Determine the [x, y] coordinate at the center of the cell enclosing the given text.  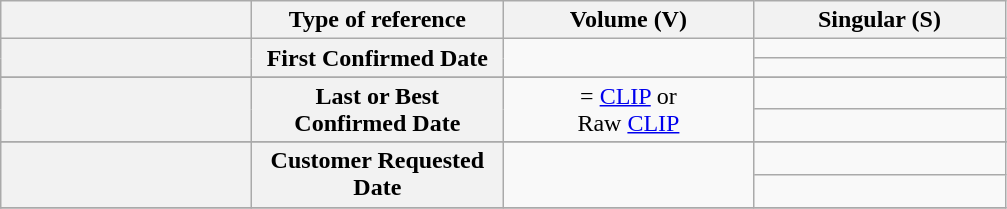
Type of reference [378, 20]
Singular (S) [880, 20]
= CLIP orRaw CLIP [628, 110]
Last or Best Confirmed Date [378, 110]
First Confirmed Date [378, 58]
Customer Requested Date [378, 174]
Volume (V) [628, 20]
